Identify which cell holds the provided text, then report its (X, Y) central coordinate. 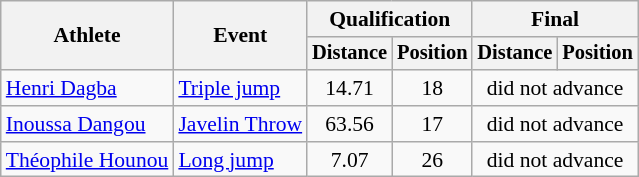
63.56 (350, 124)
Henri Dagba (88, 88)
18 (432, 88)
Qualification (390, 19)
Athlete (88, 36)
Event (240, 36)
Triple jump (240, 88)
Final (554, 19)
Inoussa Dangou (88, 124)
17 (432, 124)
14.71 (350, 88)
Javelin Throw (240, 124)
